Pinpoint the cell where the given text exists, returning its (X, Y) midpoint coordinate. 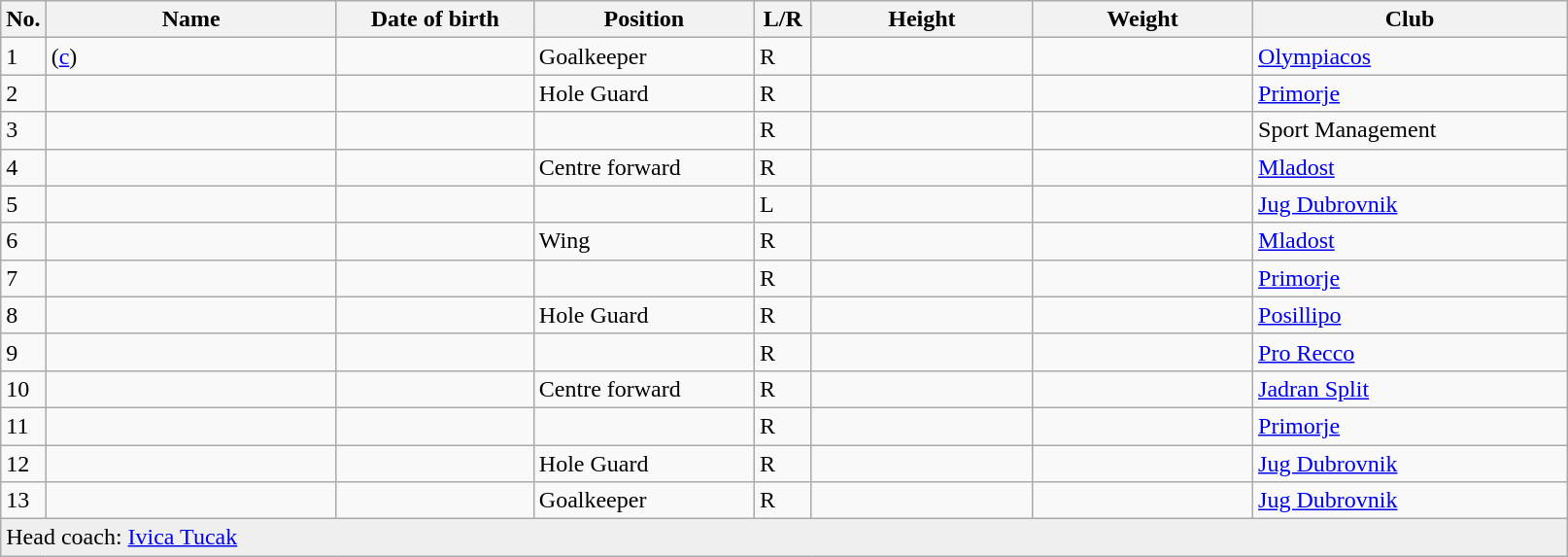
5 (23, 204)
No. (23, 19)
Date of birth (435, 19)
Sport Management (1411, 130)
3 (23, 130)
Posillipo (1411, 315)
Head coach: Ivica Tucak (784, 538)
13 (23, 501)
Name (190, 19)
Position (643, 19)
8 (23, 315)
Weight (1142, 19)
11 (23, 426)
L/R (783, 19)
Olympiacos (1411, 56)
Jadran Split (1411, 389)
9 (23, 352)
Height (921, 19)
(c) (190, 56)
Wing (643, 241)
7 (23, 278)
1 (23, 56)
10 (23, 389)
12 (23, 464)
L (783, 204)
6 (23, 241)
4 (23, 167)
2 (23, 93)
Club (1411, 19)
Pro Recco (1411, 352)
